Scan for the cell matching the given text and deliver its [x, y] coordinate at center. 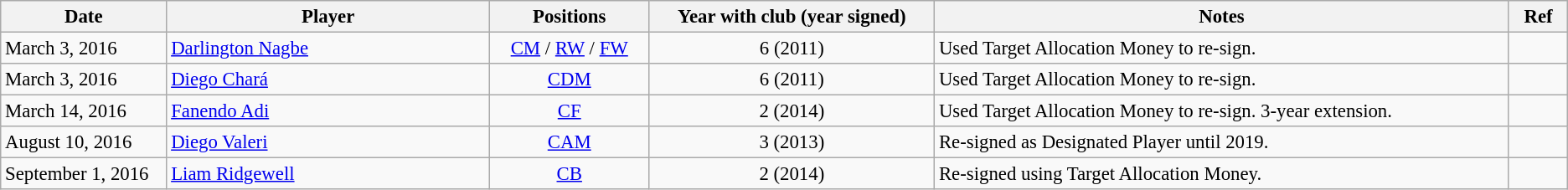
August 10, 2016 [84, 142]
Liam Ridgewell [328, 174]
Fanendo Adi [328, 111]
Player [328, 17]
Date [84, 17]
September 1, 2016 [84, 174]
Used Target Allocation Money to re-sign. 3-year extension. [1222, 111]
CDM [570, 80]
Year with club (year signed) [792, 17]
Diego Chará [328, 80]
Darlington Nagbe [328, 49]
CAM [570, 142]
CM / RW / FW [570, 49]
Notes [1222, 17]
Positions [570, 17]
Re-signed as Designated Player until 2019. [1222, 142]
Ref [1538, 17]
3 (2013) [792, 142]
Re-signed using Target Allocation Money. [1222, 174]
CB [570, 174]
CF [570, 111]
March 14, 2016 [84, 111]
Diego Valeri [328, 142]
